Locate the cell with the specified text and output its (x, y) center coordinate. 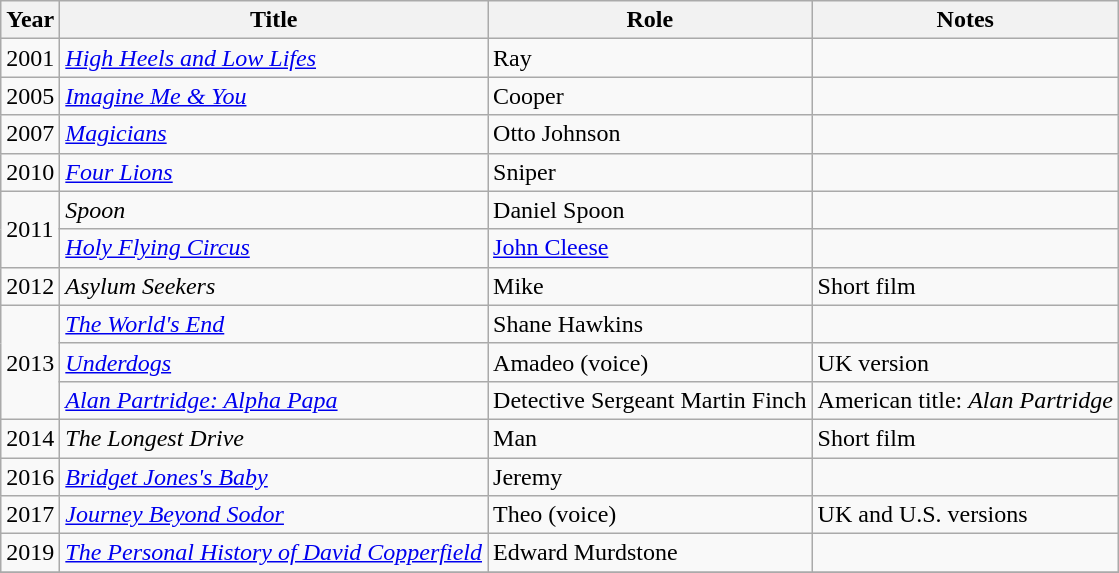
Role (650, 20)
Detective Sergeant Martin Finch (650, 400)
2007 (30, 134)
Sniper (650, 172)
UK and U.S. versions (965, 515)
2017 (30, 515)
High Heels and Low Lifes (274, 58)
UK version (965, 362)
Holy Flying Circus (274, 248)
2005 (30, 96)
Asylum Seekers (274, 286)
Underdogs (274, 362)
Amadeo (voice) (650, 362)
The Longest Drive (274, 438)
The World's End (274, 324)
2019 (30, 553)
Edward Murdstone (650, 553)
Theo (voice) (650, 515)
Bridget Jones's Baby (274, 477)
Journey Beyond Sodor (274, 515)
Man (650, 438)
Imagine Me & You (274, 96)
2016 (30, 477)
Year (30, 20)
Four Lions (274, 172)
Title (274, 20)
2012 (30, 286)
Daniel Spoon (650, 210)
Magicians (274, 134)
2001 (30, 58)
2013 (30, 362)
Notes (965, 20)
Ray (650, 58)
Jeremy (650, 477)
Otto Johnson (650, 134)
Mike (650, 286)
Spoon (274, 210)
The Personal History of David Copperfield (274, 553)
American title: Alan Partridge (965, 400)
2014 (30, 438)
John Cleese (650, 248)
Cooper (650, 96)
Alan Partridge: Alpha Papa (274, 400)
Shane Hawkins (650, 324)
2011 (30, 229)
2010 (30, 172)
